Detect which cell encompasses the target text, then output its (x, y) center coordinate. 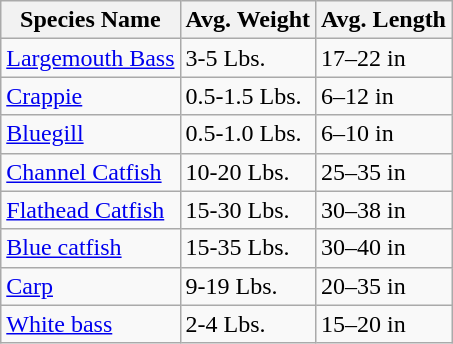
Blue catfish (90, 248)
15–20 in (384, 324)
Species Name (90, 20)
10-20 Lbs. (248, 172)
0.5-1.5 Lbs. (248, 96)
15-35 Lbs. (248, 248)
Channel Catfish (90, 172)
Crappie (90, 96)
25–35 in (384, 172)
White bass (90, 324)
Largemouth Bass (90, 58)
Avg. Length (384, 20)
Bluegill (90, 134)
15-30 Lbs. (248, 210)
6–12 in (384, 96)
30–40 in (384, 248)
3-5 Lbs. (248, 58)
Flathead Catfish (90, 210)
0.5-1.0 Lbs. (248, 134)
2-4 Lbs. (248, 324)
Carp (90, 286)
Avg. Weight (248, 20)
9-19 Lbs. (248, 286)
6–10 in (384, 134)
20–35 in (384, 286)
30–38 in (384, 210)
17–22 in (384, 58)
